Detect which cell encompasses the target text, then output its (x, y) center coordinate. 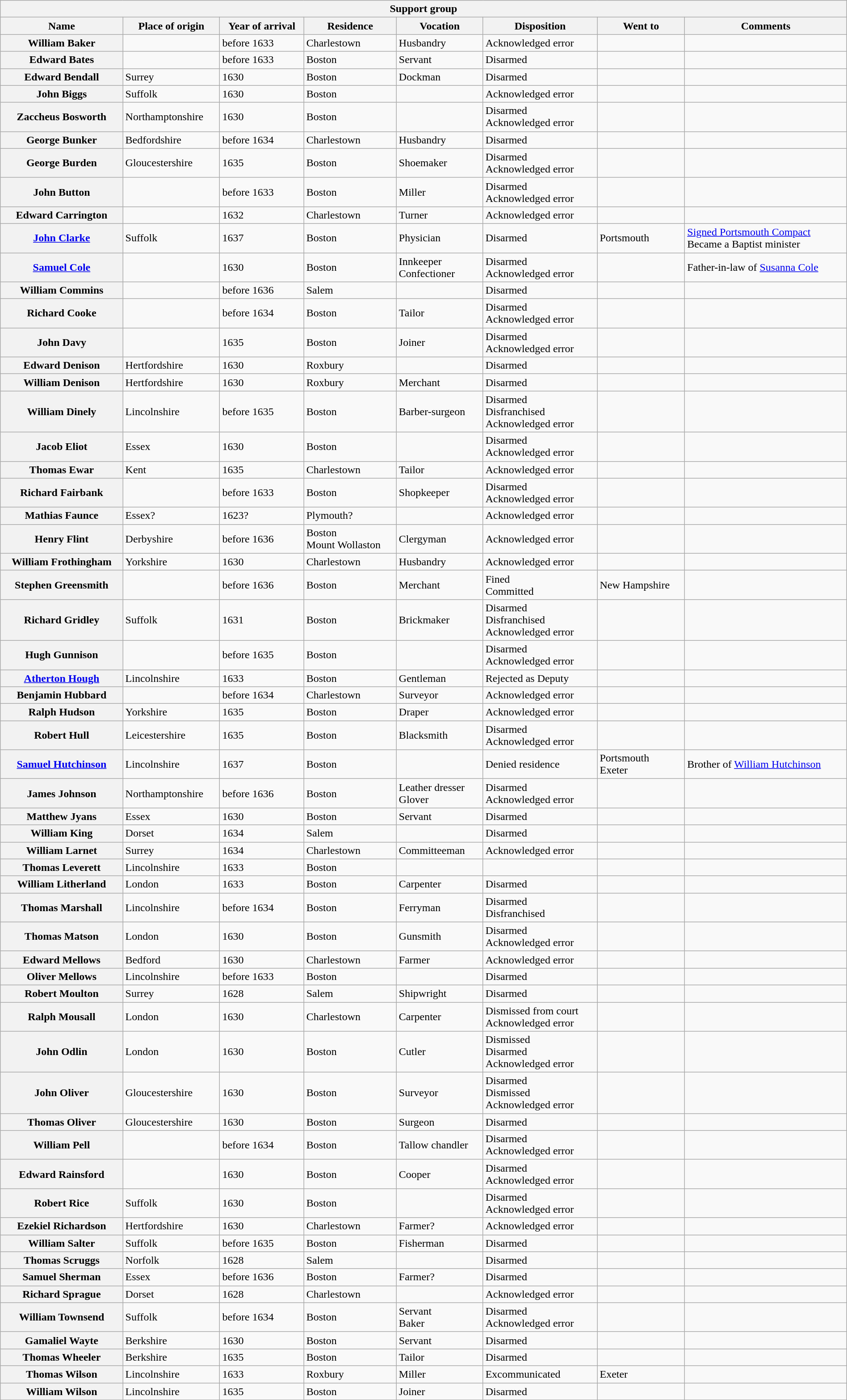
Fisherman (440, 1243)
Dockman (440, 77)
William Salter (62, 1243)
Place of origin (172, 26)
Leather dresser Glover (440, 794)
Comments (766, 26)
New Hampshire (641, 584)
Thomas Oliver (62, 1122)
Gamaliel Wayte (62, 1340)
John Biggs (62, 94)
Dismissed Disarmed Acknowledged error (540, 1052)
Zaccheus Bosworth (62, 117)
Samuel Hutchinson (62, 764)
Richard Gridley (62, 620)
Thomas Wheeler (62, 1357)
Plymouth? (350, 516)
Blacksmith (440, 736)
Matthew Jyans (62, 816)
Boston Mount Wollaston (350, 539)
Richard Fairbank (62, 492)
Richard Sprague (62, 1294)
Dismissed from court Acknowledged error (540, 1016)
Thomas Matson (62, 937)
William Wilson (62, 1391)
Disposition (540, 26)
Ralph Mousall (62, 1016)
Shopkeeper (440, 492)
Thomas Scruggs (62, 1260)
Residence (350, 26)
George Bunker (62, 140)
Cutler (440, 1052)
Draper (440, 712)
Turner (440, 215)
Denied residence (540, 764)
Edward Bates (62, 60)
Ezekiel Richardson (62, 1226)
Stephen Greensmith (62, 584)
Mathias Faunce (62, 516)
Edward Carrington (62, 215)
Excommunicated (540, 1374)
Samuel Cole (62, 267)
Robert Rice (62, 1203)
Name (62, 26)
Disarmed Disfranchised (540, 907)
Father-in-law of Susanna Cole (766, 267)
Brickmaker (440, 620)
John Clarke (62, 238)
Cooper (440, 1174)
1632 (262, 215)
William Pell (62, 1145)
1623? (262, 516)
William Frothingham (62, 562)
Essex? (172, 516)
John Button (62, 192)
Robert Moulton (62, 993)
Surgeon (440, 1122)
Physician (440, 238)
Derbyshire (172, 539)
William Dinely (62, 412)
William Townsend (62, 1317)
George Burden (62, 163)
Tallow chandler (440, 1145)
Edward Mellows (62, 959)
Farmer (440, 959)
Ferryman (440, 907)
John Davy (62, 342)
Servant Baker (440, 1317)
Edward Denison (62, 366)
Committeeman (440, 850)
Atherton Hough (62, 678)
Gunsmith (440, 937)
Thomas Wilson (62, 1374)
1631 (262, 620)
John Odlin (62, 1052)
Kent (172, 470)
Benjamin Hubbard (62, 695)
Leicestershire (172, 736)
William Baker (62, 43)
Exeter (641, 1374)
Vocation (440, 26)
Edward Bendall (62, 77)
Henry Flint (62, 539)
Support group (423, 9)
William Denison (62, 383)
Norfolk (172, 1260)
Brother of William Hutchinson (766, 764)
Robert Hull (62, 736)
Disarmed Dismissed Acknowledged error (540, 1093)
Portsmouth Exeter (641, 764)
Portsmouth (641, 238)
Richard Cooke (62, 314)
Thomas Ewar (62, 470)
Year of arrival (262, 26)
Innkeeper Confectioner (440, 267)
William King (62, 833)
Bedfordshire (172, 140)
Ralph Hudson (62, 712)
John Oliver (62, 1093)
Hugh Gunnison (62, 655)
Thomas Leverett (62, 867)
Went to (641, 26)
Fined Committed (540, 584)
Signed Portsmouth Compact Became a Baptist minister (766, 238)
Shipwright (440, 993)
William Larnet (62, 850)
William Commins (62, 290)
Bedford (172, 959)
William Litherland (62, 884)
Gentleman (440, 678)
Shoemaker (440, 163)
Barber-surgeon (440, 412)
Rejected as Deputy (540, 678)
Oliver Mellows (62, 976)
Jacob Eliot (62, 447)
Thomas Marshall (62, 907)
Clergyman (440, 539)
James Johnson (62, 794)
Edward Rainsford (62, 1174)
Samuel Sherman (62, 1277)
